Extract the (x, y) coordinate from the center of the cell holding the provided text.  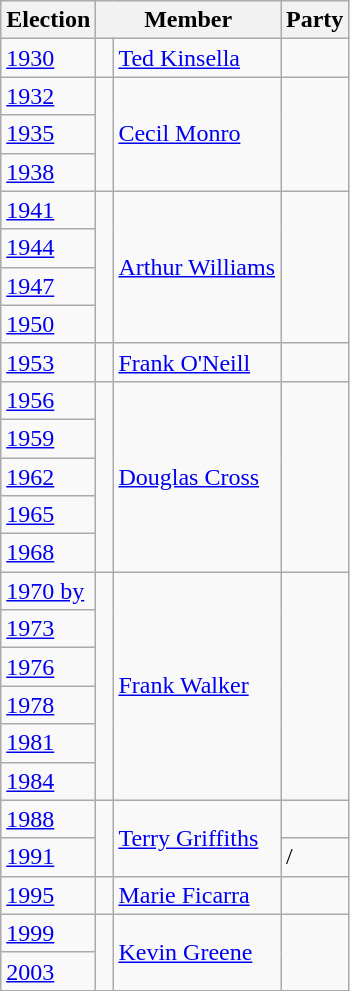
1999 (48, 933)
1935 (48, 134)
1959 (48, 438)
1978 (48, 705)
1944 (48, 248)
Terry Griffiths (197, 838)
1962 (48, 477)
1970 by (48, 591)
1995 (48, 895)
1956 (48, 400)
1932 (48, 96)
1938 (48, 172)
Cecil Monro (197, 134)
1981 (48, 743)
/ (315, 857)
Marie Ficarra (197, 895)
1950 (48, 324)
Election (48, 20)
2003 (48, 971)
Frank Walker (197, 686)
Frank O'Neill (197, 362)
1968 (48, 553)
1930 (48, 58)
1976 (48, 667)
Douglas Cross (197, 476)
Kevin Greene (197, 952)
1953 (48, 362)
Member (188, 20)
Ted Kinsella (197, 58)
Arthur Williams (197, 267)
1984 (48, 781)
1991 (48, 857)
Party (315, 20)
1973 (48, 629)
1947 (48, 286)
1965 (48, 515)
1988 (48, 819)
1941 (48, 210)
